Return the (X, Y) coordinate for the center point of the cell that contains the specified text.  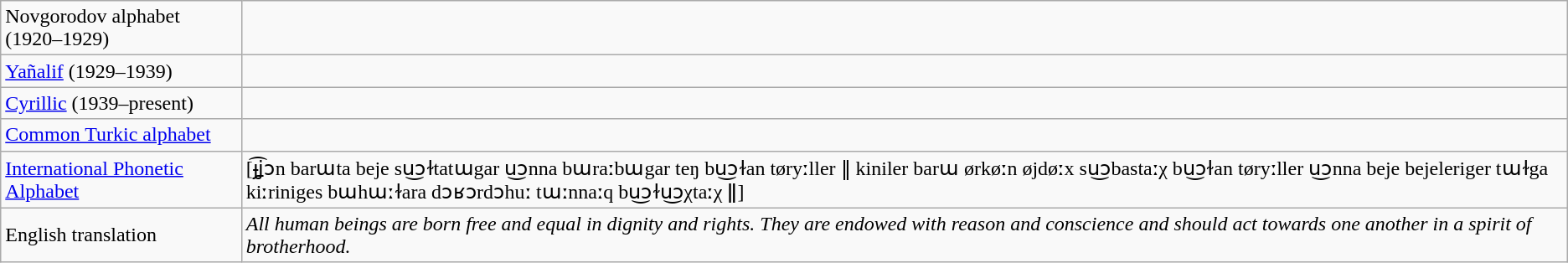
Novgorodov alphabet (1920–1929) (121, 28)
International Phonetic Alphabet (121, 179)
Cyrillic (1939–present) (121, 103)
Yañalif (1929–1939) (121, 71)
English translation (121, 235)
Common Turkic alphabet (121, 135)
